Output the [X, Y] coordinate of the center of the cell containing the given text.  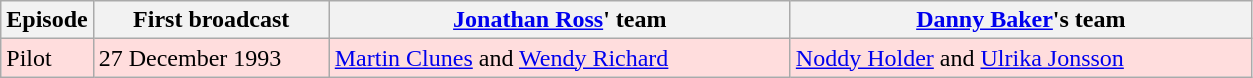
27 December 1993 [211, 58]
Episode [47, 20]
First broadcast [211, 20]
Noddy Holder and Ulrika Jonsson [1020, 58]
Jonathan Ross' team [560, 20]
Pilot [47, 58]
Danny Baker's team [1020, 20]
Martin Clunes and Wendy Richard [560, 58]
